Locate the cell with the specified text and output its [x, y] center coordinate. 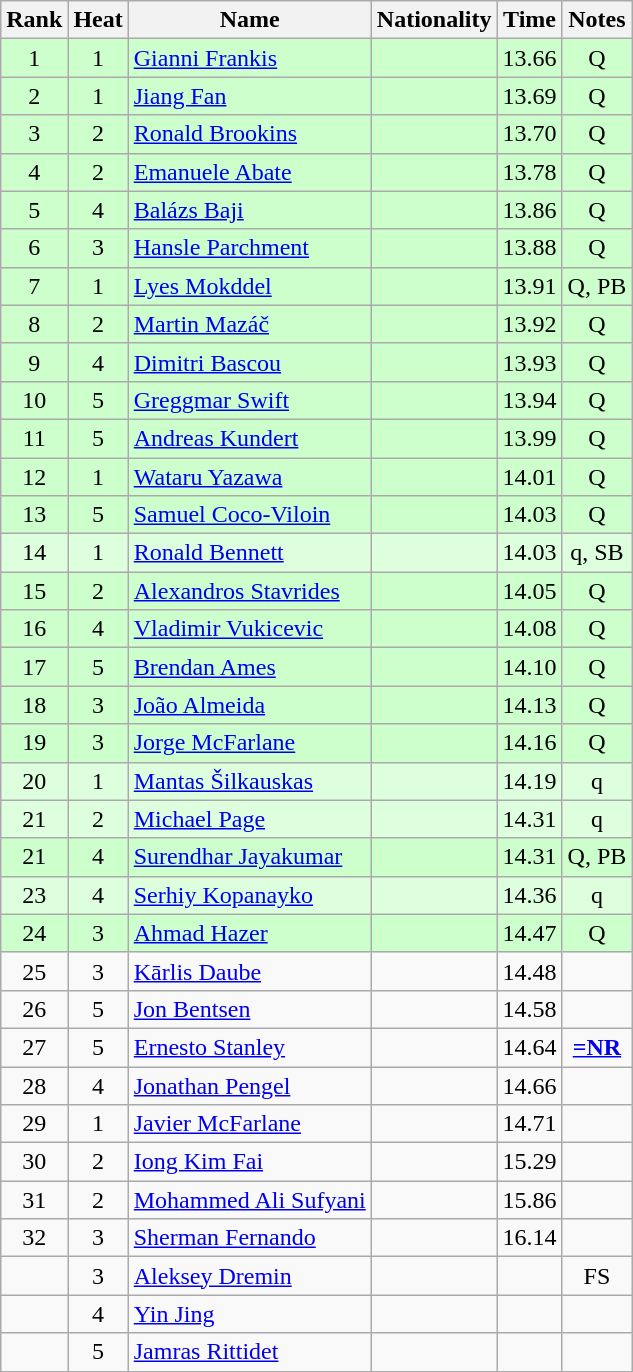
Alexandros Stavrides [250, 591]
16 [34, 629]
12 [34, 477]
Ernesto Stanley [250, 1047]
13.93 [530, 362]
14.08 [530, 629]
27 [34, 1047]
Vladimir Vukicevic [250, 629]
13.70 [530, 134]
19 [34, 743]
13.88 [530, 248]
13.86 [530, 210]
14.47 [530, 933]
Hansle Parchment [250, 248]
13.78 [530, 172]
Jorge McFarlane [250, 743]
Brendan Ames [250, 667]
14.05 [530, 591]
26 [34, 1009]
Samuel Coco-Viloin [250, 515]
Jiang Fan [250, 96]
Ronald Bennett [250, 553]
Emanuele Abate [250, 172]
Iong Kim Fai [250, 1162]
14.36 [530, 895]
Andreas Kundert [250, 438]
13.69 [530, 96]
31 [34, 1200]
Name [250, 20]
14.66 [530, 1085]
Aleksey Dremin [250, 1276]
14.48 [530, 971]
Heat [98, 20]
25 [34, 971]
Mohammed Ali Sufyani [250, 1200]
FS [597, 1276]
Greggmar Swift [250, 400]
João Almeida [250, 705]
Dimitri Bascou [250, 362]
Surendhar Jayakumar [250, 857]
14.16 [530, 743]
14.19 [530, 781]
Martin Mazáč [250, 324]
13.66 [530, 58]
13.99 [530, 438]
Ahmad Hazer [250, 933]
Jon Bentsen [250, 1009]
8 [34, 324]
7 [34, 286]
14.58 [530, 1009]
16.14 [530, 1238]
20 [34, 781]
24 [34, 933]
10 [34, 400]
Sherman Fernando [250, 1238]
Rank [34, 20]
32 [34, 1238]
Serhiy Kopanayko [250, 895]
30 [34, 1162]
=NR [597, 1047]
Jonathan Pengel [250, 1085]
15.86 [530, 1200]
11 [34, 438]
28 [34, 1085]
Yin Jing [250, 1314]
15.29 [530, 1162]
Javier McFarlane [250, 1124]
Notes [597, 20]
Gianni Frankis [250, 58]
29 [34, 1124]
Wataru Yazawa [250, 477]
13.92 [530, 324]
13 [34, 515]
6 [34, 248]
23 [34, 895]
18 [34, 705]
14.01 [530, 477]
Nationality [434, 20]
Kārlis Daube [250, 971]
Mantas Šilkauskas [250, 781]
Ronald Brookins [250, 134]
15 [34, 591]
q, SB [597, 553]
Balázs Baji [250, 210]
Time [530, 20]
9 [34, 362]
Michael Page [250, 819]
14.64 [530, 1047]
14.13 [530, 705]
Jamras Rittidet [250, 1352]
14.71 [530, 1124]
17 [34, 667]
13.91 [530, 286]
14.10 [530, 667]
Lyes Mokddel [250, 286]
13.94 [530, 400]
14 [34, 553]
